Provide the [X, Y] coordinate of the cell's center where the given text is located.  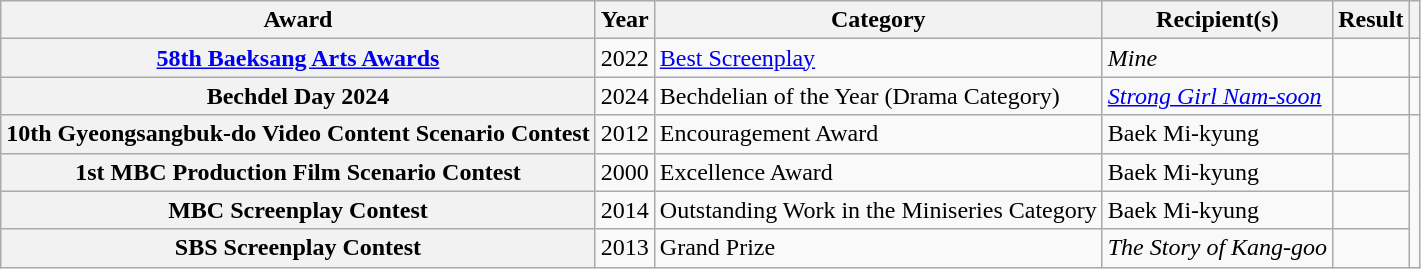
Strong Girl Nam-soon [1217, 96]
10th Gyeongsangbuk-do Video Content Scenario Contest [298, 134]
Mine [1217, 58]
Award [298, 20]
Best Screenplay [878, 58]
2024 [624, 96]
Year [624, 20]
Bechdel Day 2024 [298, 96]
SBS Screenplay Contest [298, 248]
Recipient(s) [1217, 20]
The Story of Kang-goo [1217, 248]
Grand Prize [878, 248]
2013 [624, 248]
58th Baeksang Arts Awards [298, 58]
Excellence Award [878, 172]
2022 [624, 58]
2000 [624, 172]
Result [1371, 20]
Encouragement Award [878, 134]
Category [878, 20]
2012 [624, 134]
2014 [624, 210]
1st MBC Production Film Scenario Contest [298, 172]
MBC Screenplay Contest [298, 210]
Outstanding Work in the Miniseries Category [878, 210]
Bechdelian of the Year (Drama Category) [878, 96]
